Detect which cell encompasses the target text, then output its (x, y) center coordinate. 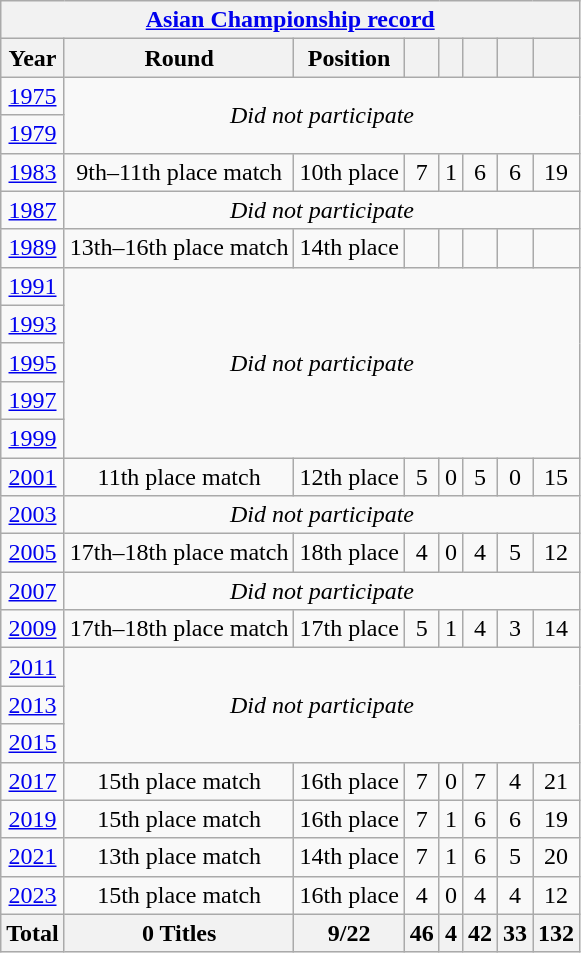
2015 (33, 743)
46 (422, 933)
Asian Championship record (290, 20)
2007 (33, 591)
12th place (349, 477)
Year (33, 58)
13th place match (179, 857)
2021 (33, 857)
18th place (349, 553)
1991 (33, 286)
Total (33, 933)
1993 (33, 324)
1999 (33, 438)
2023 (33, 895)
10th place (349, 172)
Position (349, 58)
14 (556, 629)
2011 (33, 667)
2017 (33, 781)
2005 (33, 553)
1975 (33, 96)
2013 (33, 705)
1987 (33, 210)
0 Titles (179, 933)
3 (516, 629)
33 (516, 933)
2003 (33, 515)
2001 (33, 477)
1983 (33, 172)
9/22 (349, 933)
21 (556, 781)
1997 (33, 400)
1979 (33, 134)
13th–16th place match (179, 248)
15 (556, 477)
2019 (33, 819)
1989 (33, 248)
9th–11th place match (179, 172)
Round (179, 58)
2009 (33, 629)
11th place match (179, 477)
1995 (33, 362)
20 (556, 857)
42 (480, 933)
17th place (349, 629)
132 (556, 933)
